Extract the (X, Y) coordinate from the center of the cell holding the provided text.  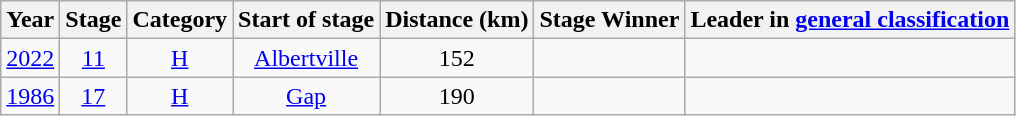
Year (30, 20)
2022 (30, 58)
Distance (km) (457, 20)
17 (94, 96)
1986 (30, 96)
152 (457, 58)
Gap (306, 96)
Stage (94, 20)
190 (457, 96)
Start of stage (306, 20)
Stage Winner (610, 20)
Albertville (306, 58)
Leader in general classification (850, 20)
Category (180, 20)
11 (94, 58)
